Scan for the cell matching the given text and deliver its (X, Y) coordinate at center. 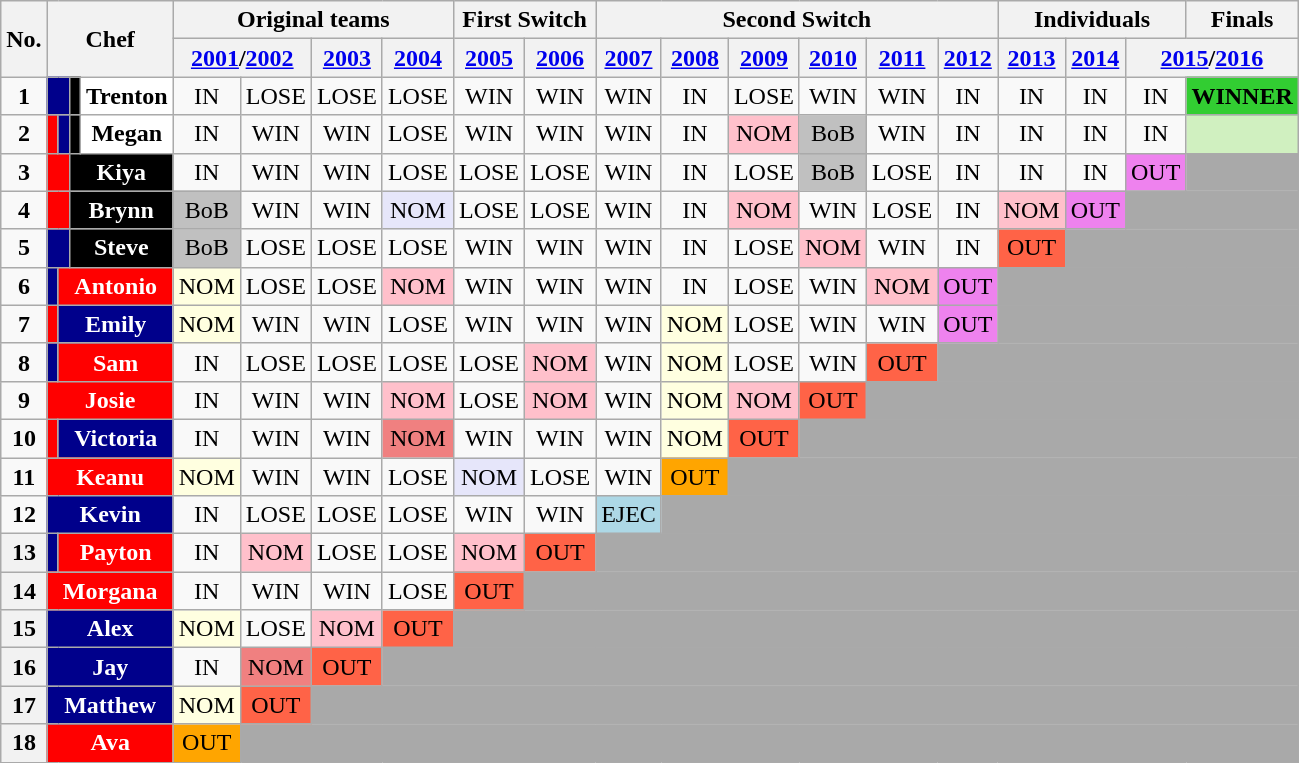
14 (24, 591)
No. (24, 39)
EJEC (629, 515)
Megan (126, 134)
15 (24, 629)
2012 (968, 58)
9 (24, 400)
Kiya (121, 172)
Jay (110, 667)
18 (24, 743)
Morgana (110, 591)
2015/2016 (1212, 58)
1 (24, 96)
2013 (1032, 58)
3 (24, 172)
2010 (832, 58)
17 (24, 705)
Ava (110, 743)
Trenton (126, 96)
2 (24, 134)
Second Switch (797, 20)
Keanu (110, 477)
Josie (110, 400)
5 (24, 248)
6 (24, 286)
2009 (764, 58)
2006 (560, 58)
10 (24, 438)
2011 (902, 58)
Matthew (110, 705)
Alex (110, 629)
Steve (121, 248)
4 (24, 210)
8 (24, 362)
2005 (488, 58)
16 (24, 667)
11 (24, 477)
Chef (110, 39)
Original teams (313, 20)
Victoria (116, 438)
2001/2002 (242, 58)
2014 (1095, 58)
2008 (694, 58)
Kevin (110, 515)
Antonio (116, 286)
7 (24, 324)
2004 (418, 58)
Finals (1242, 20)
12 (24, 515)
2003 (346, 58)
First Switch (524, 20)
WINNER (1242, 96)
Emily (116, 324)
Payton (116, 553)
13 (24, 553)
Sam (116, 362)
Individuals (1092, 20)
Brynn (121, 210)
2007 (629, 58)
